Detect which cell encompasses the target text, then output its [X, Y] center coordinate. 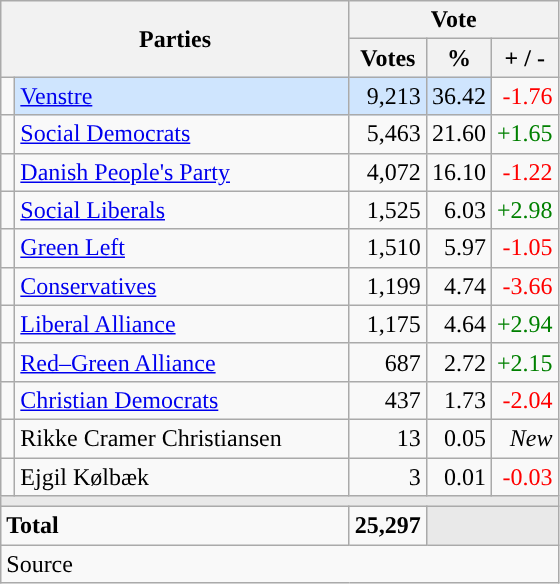
Red–Green Alliance [182, 362]
3 [388, 477]
2.72 [458, 362]
5.97 [458, 248]
1.73 [458, 400]
4.74 [458, 286]
16.10 [458, 172]
Ejgil Kølbæk [182, 477]
21.60 [458, 134]
-3.66 [524, 286]
Social Liberals [182, 210]
-2.04 [524, 400]
Votes [388, 58]
0.01 [458, 477]
687 [388, 362]
Danish People's Party [182, 172]
Liberal Alliance [182, 324]
+2.94 [524, 324]
Conservatives [182, 286]
Source [280, 564]
-1.76 [524, 96]
437 [388, 400]
Social Democrats [182, 134]
13 [388, 438]
0.05 [458, 438]
1,199 [388, 286]
+ / - [524, 58]
36.42 [458, 96]
-1.05 [524, 248]
Green Left [182, 248]
% [458, 58]
+2.15 [524, 362]
25,297 [388, 526]
Christian Democrats [182, 400]
New [524, 438]
Venstre [182, 96]
Rikke Cramer Christiansen [182, 438]
Vote [454, 20]
+2.98 [524, 210]
-1.22 [524, 172]
Total [176, 526]
4.64 [458, 324]
5,463 [388, 134]
4,072 [388, 172]
-0.03 [524, 477]
+1.65 [524, 134]
9,213 [388, 96]
Parties [176, 39]
6.03 [458, 210]
1,525 [388, 210]
1,175 [388, 324]
1,510 [388, 248]
